For the text-containing cell, return its midpoint in [x, y] coordinate format. 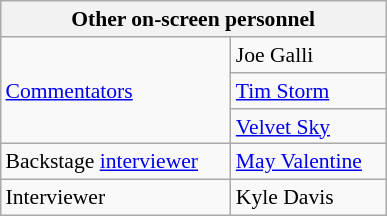
Joe Galli [308, 55]
Other on-screen personnel [194, 19]
May Valentine [308, 162]
Backstage interviewer [116, 162]
Interviewer [116, 197]
Tim Storm [308, 91]
Commentators [116, 90]
Velvet Sky [308, 126]
Kyle Davis [308, 197]
